Identify which cell holds the provided text, then report its (x, y) central coordinate. 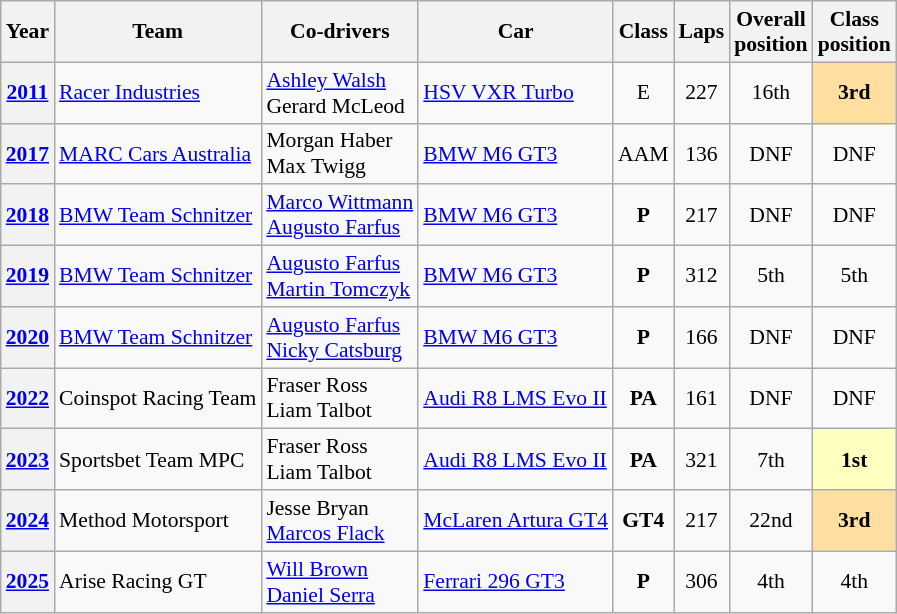
Ashley Walsh Gerard McLeod (340, 92)
Car (516, 32)
Ferrari 296 GT3 (516, 582)
Arise Racing GT (158, 582)
E (644, 92)
GT4 (644, 520)
Co-drivers (340, 32)
306 (702, 582)
227 (702, 92)
2022 (28, 398)
2017 (28, 154)
Sportsbet Team MPC (158, 460)
7th (770, 460)
MARC Cars Australia (158, 154)
22nd (770, 520)
AAM (644, 154)
Method Motorsport (158, 520)
Jesse Bryan Marcos Flack (340, 520)
166 (702, 338)
Augusto Farfus Martin Tomczyk (340, 276)
2011 (28, 92)
1st (854, 460)
2023 (28, 460)
Augusto Farfus Nicky Catsburg (340, 338)
McLaren Artura GT4 (516, 520)
Racer Industries (158, 92)
Will Brown Daniel Serra (340, 582)
136 (702, 154)
Marco Wittmann Augusto Farfus (340, 216)
Laps (702, 32)
Classposition (854, 32)
16th (770, 92)
312 (702, 276)
Overallposition (770, 32)
Morgan Haber Max Twigg (340, 154)
HSV VXR Turbo (516, 92)
2025 (28, 582)
Year (28, 32)
2024 (28, 520)
161 (702, 398)
321 (702, 460)
2019 (28, 276)
2020 (28, 338)
Team (158, 32)
Coinspot Racing Team (158, 398)
Class (644, 32)
2018 (28, 216)
